Find where the given text appears and provide that cell's center as [X, Y] coordinate. 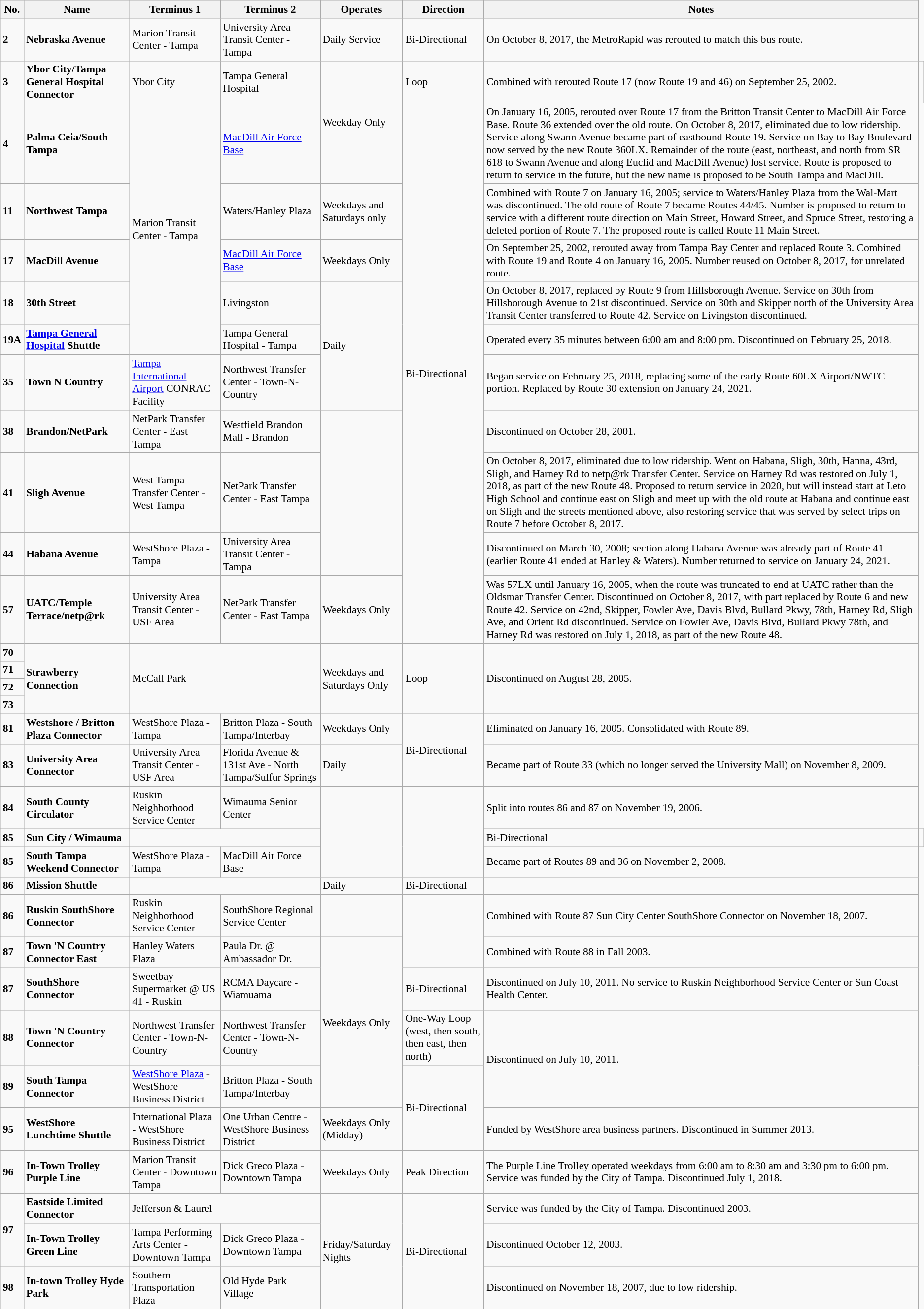
WestShore Lunchtime Shuttle [77, 1130]
Town N Country [77, 382]
Ybor City/Tampa General Hospital Connector [77, 82]
38 [12, 432]
Service was funded by the City of Tampa. Discontinued 2003. [701, 1208]
Split into routes 86 and 87 on November 19, 2006. [701, 808]
McCall Park [225, 679]
88 [12, 1037]
89 [12, 1087]
West Tampa Transfer Center - West Tampa [175, 493]
Waters/Hanley Plaza [270, 211]
SouthShore Connector [77, 989]
17 [12, 260]
98 [12, 1287]
South County Circulator [77, 808]
Combined with Route 87 Sun City Center SouthShore Connector on November 18, 2007. [701, 916]
RCMA Daycare - Wiamuama [270, 989]
Weekdays Only (Midday) [362, 1130]
Wimauma Senior Center [270, 808]
35 [12, 382]
Became part of Routes 89 and 36 on November 2, 2008. [701, 861]
Brandon/NetPark [77, 432]
Ruskin SouthShore Connector [77, 916]
Weekdays and Saturdays only [362, 211]
Discontinued on August 28, 2005. [701, 679]
Ybor City [175, 82]
Palma Ceia/South Tampa [77, 144]
In-Town TrolleyGreen Line [77, 1245]
Florida Avenue & 131st Ave - North Tampa/Sulfur Springs [270, 765]
44 [12, 555]
Tampa General Hospital [270, 82]
Habana Avenue [77, 555]
Discontinued on October 28, 2001. [701, 432]
Tampa Performing Arts Center - Downtown Tampa [175, 1245]
Eliminated on January 16, 2005. Consolidated with Route 89. [701, 728]
Northwest Tampa [77, 211]
Discontinued on July 10, 2011. [701, 1059]
Weekdays and Saturdays Only [362, 679]
Discontinued on November 18, 2007, due to low ridership. [701, 1287]
Combined with rerouted Route 17 (now Route 19 and 46) on September 25, 2002. [701, 82]
11 [12, 211]
73 [12, 705]
Daily Service [362, 39]
Discontinued on July 10, 2011. No service to Ruskin Neighborhood Service Center or Sun Coast Health Center. [701, 989]
International Plaza - WestShore Business District [175, 1130]
No. [12, 9]
MacDill Avenue [77, 260]
University Area Connector [77, 765]
South Tampa Weekend Connector [77, 861]
Sun City / Wimauma [77, 838]
84 [12, 808]
Began service on February 25, 2018, replacing some of the early Route 60LX Airport/NWTC portion. Replaced by Route 30 extension on January 24, 2021. [701, 382]
Hanley Waters Plaza [175, 952]
UATC/Temple Terrace/netp@rk [77, 610]
Tampa International Airport CONRAC Facility [175, 382]
2 [12, 39]
WestShore Plaza - WestShore Business District [175, 1087]
Eastside Limited Connector [77, 1208]
Sligh Avenue [77, 493]
Town 'N Country Connector East [77, 952]
Marion Transit Center - Downtown Tampa [175, 1172]
96 [12, 1172]
Funded by WestShore area business partners. Discontinued in Summer 2013. [701, 1130]
Peak Direction [443, 1172]
Tampa General Hospital - Tampa [270, 340]
One-Way Loop (west, then south, then east, then north) [443, 1037]
Terminus 2 [270, 9]
Westshore / Britton Plaza Connector [77, 728]
30th Street [77, 304]
41 [12, 493]
Strawberry Connection [77, 679]
Town 'N Country Connector [77, 1037]
18 [12, 304]
In-Town TrolleyPurple Line [77, 1172]
Jefferson & Laurel [225, 1208]
One Urban Centre - WestShore Business District [270, 1130]
Name [77, 9]
Combined with Route 88 in Fall 2003. [701, 952]
3 [12, 82]
Terminus 1 [175, 9]
4 [12, 144]
On October 8, 2017, the MetroRapid was rerouted to match this bus route. [701, 39]
Paula Dr. @ Ambassador Dr. [270, 952]
19A [12, 340]
Westfield Brandon Mall - Brandon [270, 432]
70 [12, 653]
Sweetbay Supermarket @ US 41 - Ruskin [175, 989]
Became part of Route 33 (which no longer served the University Mall) on November 8, 2009. [701, 765]
Friday/Saturday Nights [362, 1251]
81 [12, 728]
Nebraska Avenue [77, 39]
Notes [701, 9]
In-town Trolley Hyde Park [77, 1287]
72 [12, 688]
Mission Shuttle [77, 886]
71 [12, 670]
Operates [362, 9]
83 [12, 765]
Direction [443, 9]
Old Hyde Park Village [270, 1287]
Livingston [270, 304]
Discontinued October 12, 2003. [701, 1245]
Weekday Only [362, 122]
Southern Transportation Plaza [175, 1287]
South Tampa Connector [77, 1087]
97 [12, 1230]
SouthShore Regional Service Center [270, 916]
57 [12, 610]
Tampa General Hospital Shuttle [77, 340]
Operated every 35 minutes between 6:00 am and 8:00 pm. Discontinued on February 25, 2018. [701, 340]
95 [12, 1130]
